Provide the [x, y] coordinate of the cell's center where the given text is located.  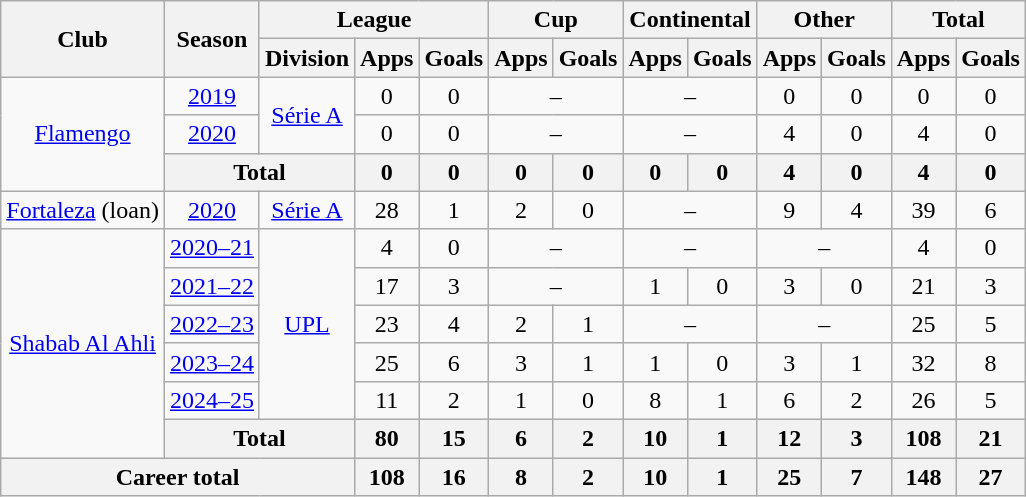
2019 [212, 96]
7 [857, 477]
UPL [306, 324]
9 [789, 210]
17 [387, 286]
2023–24 [212, 362]
Cup [556, 20]
80 [387, 438]
12 [789, 438]
Flamengo [83, 134]
2021–22 [212, 286]
32 [923, 362]
Career total [178, 477]
2020–21 [212, 248]
2024–25 [212, 400]
Shabab Al Ahli [83, 343]
Division [306, 58]
2022–23 [212, 324]
16 [454, 477]
Season [212, 39]
26 [923, 400]
39 [923, 210]
Other [824, 20]
148 [923, 477]
League [374, 20]
Club [83, 39]
Continental [690, 20]
28 [387, 210]
Fortaleza (loan) [83, 210]
15 [454, 438]
23 [387, 324]
11 [387, 400]
27 [991, 477]
